Locate the cell with the specified text and output its (x, y) center coordinate. 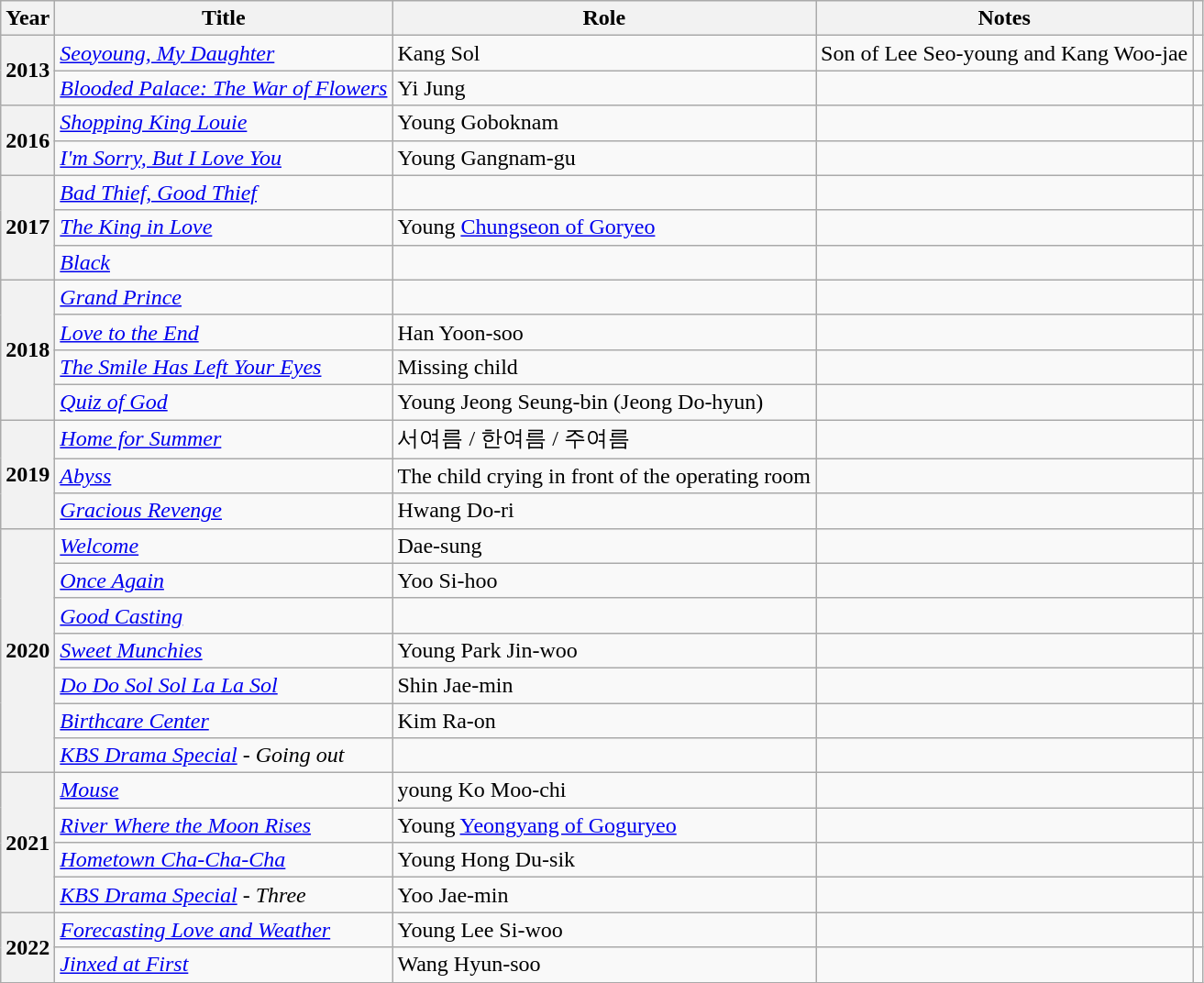
Shopping King Louie (224, 123)
Yoo Jae-min (604, 895)
Year (28, 18)
Role (604, 18)
Love to the End (224, 332)
Home for Summer (224, 440)
Birthcare Center (224, 720)
Hwang Do-ri (604, 511)
Abyss (224, 476)
Hometown Cha-Cha-Cha (224, 860)
Forecasting Love and Weather (224, 930)
Quiz of God (224, 402)
Mouse (224, 790)
River Where the Moon Rises (224, 825)
Missing child (604, 367)
The Smile Has Left Your Eyes (224, 367)
Young Goboknam (604, 123)
Dae-sung (604, 546)
Do Do Sol Sol La La Sol (224, 685)
2013 (28, 71)
Jinxed at First (224, 965)
Kang Sol (604, 53)
Notes (1005, 18)
Son of Lee Seo-young and Kang Woo-jae (1005, 53)
KBS Drama Special - Three (224, 895)
Shin Jae-min (604, 685)
Young Yeongyang of Goguryeo (604, 825)
Young Hong Du-sik (604, 860)
2016 (28, 140)
The child crying in front of the operating room (604, 476)
Wang Hyun-soo (604, 965)
Young Park Jin-woo (604, 650)
young Ko Moo-chi (604, 790)
Gracious Revenge (224, 511)
Blooded Palace: The War of Flowers (224, 88)
I'm Sorry, But I Love You (224, 158)
Sweet Munchies (224, 650)
2018 (28, 349)
2017 (28, 227)
Han Yoon-soo (604, 332)
Grand Prince (224, 297)
2020 (28, 650)
Young Lee Si-woo (604, 930)
Bad Thief, Good Thief (224, 193)
Seoyoung, My Daughter (224, 53)
Title (224, 18)
Good Casting (224, 615)
Young Gangnam-gu (604, 158)
Black (224, 262)
Kim Ra-on (604, 720)
Yoo Si-hoo (604, 580)
Yi Jung (604, 88)
2021 (28, 843)
Young Jeong Seung-bin (Jeong Do-hyun) (604, 402)
KBS Drama Special - Going out (224, 756)
2022 (28, 947)
Welcome (224, 546)
Young Chungseon of Goryeo (604, 227)
Once Again (224, 580)
The King in Love (224, 227)
2019 (28, 475)
서여름 / 한여름 / 주여름 (604, 440)
